From the cell containing the given text, extract its center point as (x, y) coordinate. 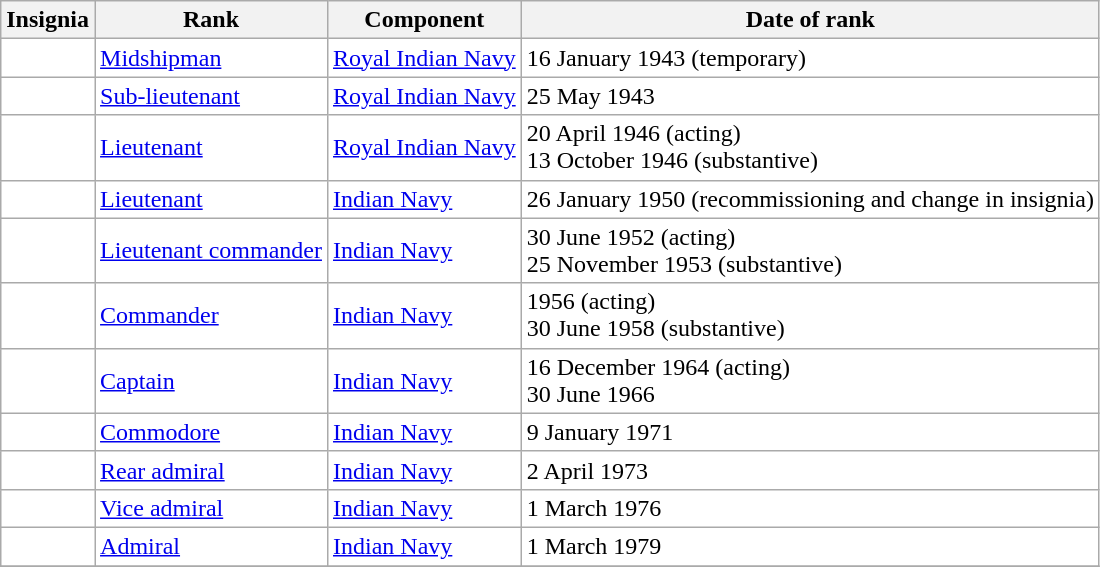
9 January 1971 (810, 432)
Lieutenant commander (212, 250)
Rear admiral (212, 470)
Admiral (212, 546)
16 January 1943 (temporary) (810, 58)
1 March 1976 (810, 508)
Rank (212, 20)
Date of rank (810, 20)
16 December 1964 (acting)30 June 1966 (810, 380)
Vice admiral (212, 508)
Sub-lieutenant (212, 96)
Commander (212, 316)
26 January 1950 (recommissioning and change in insignia) (810, 199)
30 June 1952 (acting)25 November 1953 (substantive) (810, 250)
25 May 1943 (810, 96)
Insignia (48, 20)
1 March 1979 (810, 546)
Midshipman (212, 58)
20 April 1946 (acting)13 October 1946 (substantive) (810, 148)
Commodore (212, 432)
2 April 1973 (810, 470)
Captain (212, 380)
Component (424, 20)
1956 (acting)30 June 1958 (substantive) (810, 316)
